Extract the [X, Y] coordinate from the center of the cell holding the provided text.  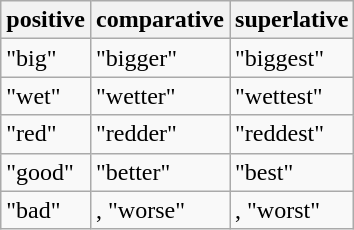
"reddest" [292, 134]
"bad" [46, 210]
"best" [292, 172]
"wettest" [292, 96]
"wetter" [160, 96]
"redder" [160, 134]
, "worse" [160, 210]
comparative [160, 20]
"big" [46, 58]
"red" [46, 134]
"biggest" [292, 58]
"better" [160, 172]
"wet" [46, 96]
"bigger" [160, 58]
"good" [46, 172]
positive [46, 20]
superlative [292, 20]
, "worst" [292, 210]
